From the cell containing the given text, extract its center point as (x, y) coordinate. 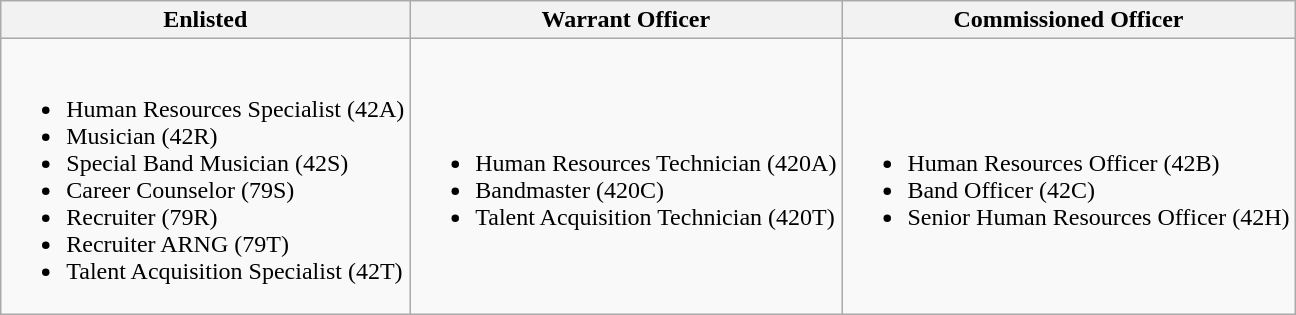
Commissioned Officer (1068, 20)
Warrant Officer (626, 20)
Enlisted (206, 20)
Human Resources Officer (42B)Band Officer (42C)Senior Human Resources Officer (42H) (1068, 176)
Human Resources Technician (420A)Bandmaster (420C)Talent Acquisition Technician (420T) (626, 176)
